Identify which cell holds the provided text, then report its [X, Y] central coordinate. 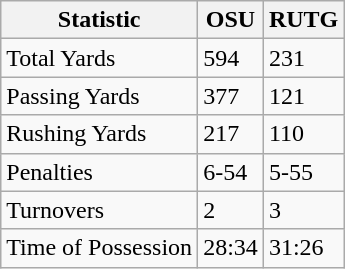
Statistic [100, 20]
110 [303, 134]
2 [231, 210]
594 [231, 58]
231 [303, 58]
OSU [231, 20]
Passing Yards [100, 96]
217 [231, 134]
Total Yards [100, 58]
Time of Possession [100, 248]
121 [303, 96]
3 [303, 210]
RUTG [303, 20]
Rushing Yards [100, 134]
28:34 [231, 248]
5-55 [303, 172]
6-54 [231, 172]
Penalties [100, 172]
377 [231, 96]
31:26 [303, 248]
Turnovers [100, 210]
